Determine the [X, Y] coordinate at the center of the cell enclosing the given text.  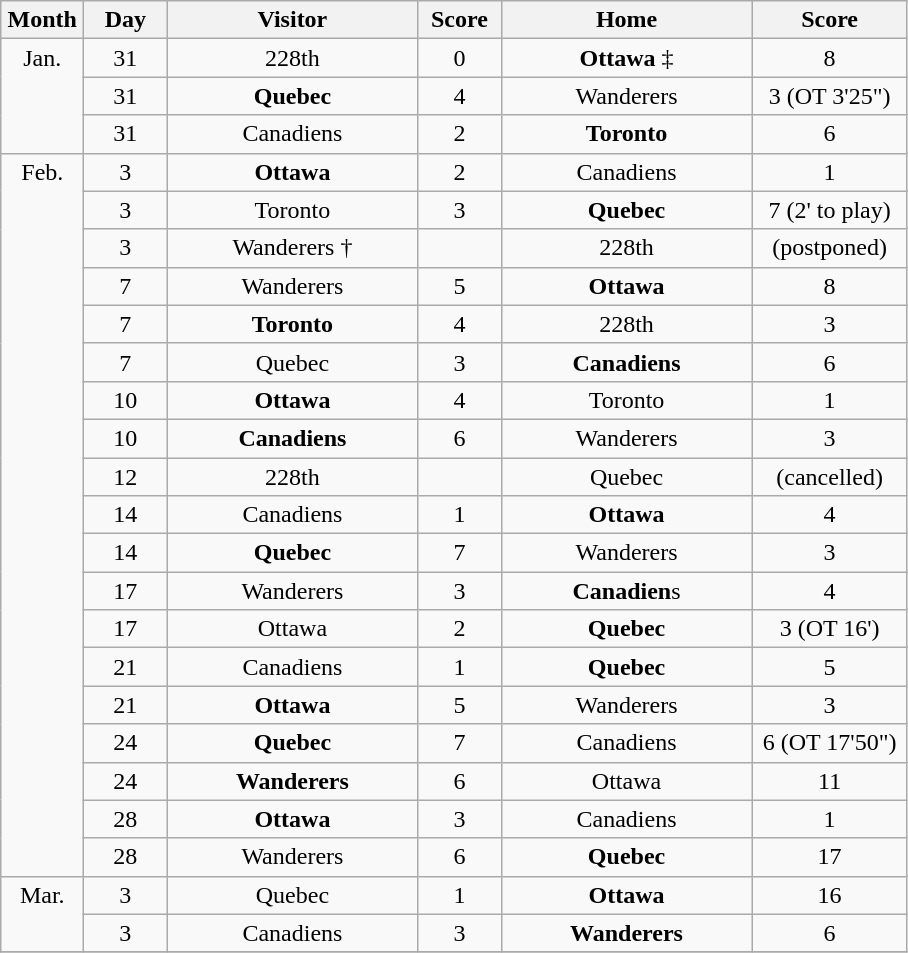
Wanderers † [292, 248]
Visitor [292, 20]
Ottawa ‡ [626, 58]
12 [126, 477]
Day [126, 20]
Feb. [42, 514]
(cancelled) [830, 477]
0 [460, 58]
16 [830, 895]
Mar. [42, 914]
(postponed) [830, 248]
3 (OT 16') [830, 629]
3 (OT 3'25") [830, 96]
Month [42, 20]
7 (2' to play) [830, 210]
11 [830, 781]
Jan. [42, 96]
6 (OT 17'50") [830, 743]
Home [626, 20]
